Find where the given text appears and provide that cell's center as [x, y] coordinate. 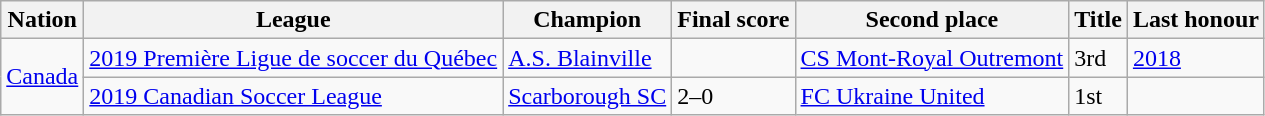
3rd [1098, 58]
FC Ukraine United [932, 96]
1st [1098, 96]
Final score [734, 20]
Last honour [1196, 20]
2019 Première Ligue de soccer du Québec [294, 58]
A.S. Blainville [588, 58]
Title [1098, 20]
2019 Canadian Soccer League [294, 96]
League [294, 20]
2018 [1196, 58]
2–0 [734, 96]
Scarborough SC [588, 96]
Nation [42, 20]
Second place [932, 20]
CS Mont-Royal Outremont [932, 58]
Canada [42, 77]
Champion [588, 20]
